Identify which cell holds the provided text, then report its [X, Y] central coordinate. 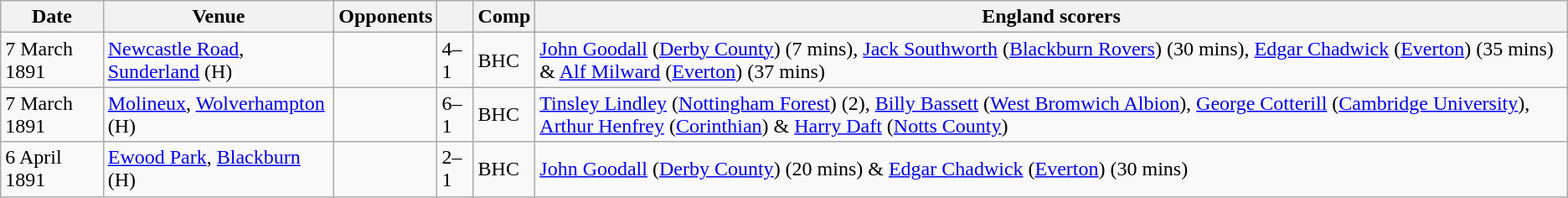
John Goodall (Derby County) (20 mins) & Edgar Chadwick (Everton) (30 mins) [1051, 169]
2–1 [456, 169]
Newcastle Road, Sunderland (H) [219, 60]
England scorers [1051, 17]
Molineux, Wolverhampton (H) [219, 114]
Venue [219, 17]
Comp [504, 17]
6–1 [456, 114]
Ewood Park, Blackburn (H) [219, 169]
4–1 [456, 60]
Date [52, 17]
6 April 1891 [52, 169]
Opponents [385, 17]
